Find where the given text appears and provide that cell's center as (x, y) coordinate. 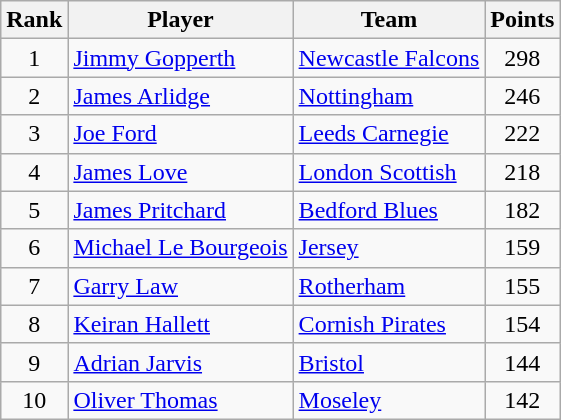
Nottingham (389, 96)
1 (34, 58)
Rank (34, 20)
Oliver Thomas (180, 400)
182 (522, 210)
London Scottish (389, 172)
6 (34, 248)
8 (34, 324)
Points (522, 20)
Keiran Hallett (180, 324)
James Pritchard (180, 210)
Adrian Jarvis (180, 362)
Michael Le Bourgeois (180, 248)
5 (34, 210)
Jimmy Gopperth (180, 58)
James Arlidge (180, 96)
Rotherham (389, 286)
Joe Ford (180, 134)
Moseley (389, 400)
154 (522, 324)
7 (34, 286)
Player (180, 20)
142 (522, 400)
4 (34, 172)
9 (34, 362)
Leeds Carnegie (389, 134)
Team (389, 20)
159 (522, 248)
James Love (180, 172)
Bristol (389, 362)
298 (522, 58)
2 (34, 96)
Newcastle Falcons (389, 58)
Bedford Blues (389, 210)
3 (34, 134)
246 (522, 96)
Jersey (389, 248)
10 (34, 400)
218 (522, 172)
222 (522, 134)
155 (522, 286)
Garry Law (180, 286)
144 (522, 362)
Cornish Pirates (389, 324)
